Determine the [X, Y] coordinate at the center of the cell enclosing the given text.  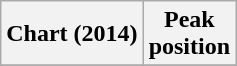
Chart (2014) [72, 34]
Peakposition [189, 34]
